Detect which cell encompasses the target text, then output its (X, Y) center coordinate. 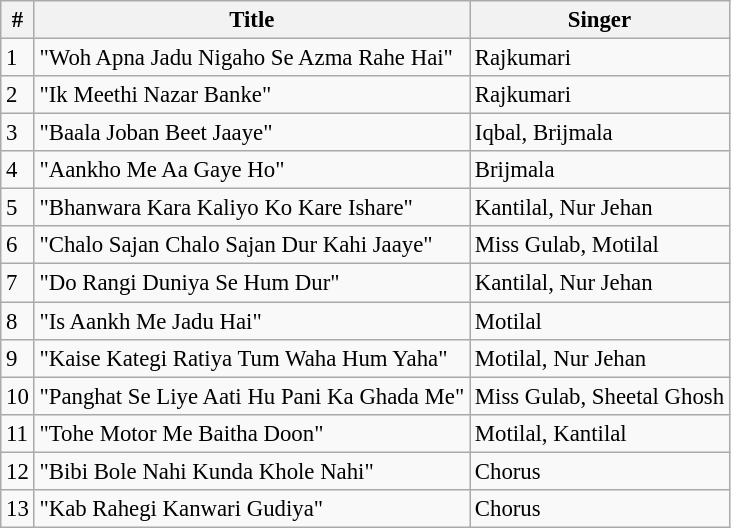
Motilal (600, 321)
Brijmala (600, 170)
"Ik Meethi Nazar Banke" (252, 95)
"Kaise Kategi Ratiya Tum Waha Hum Yaha" (252, 358)
10 (18, 396)
Miss Gulab, Motilal (600, 245)
# (18, 20)
"Chalo Sajan Chalo Sajan Dur Kahi Jaaye" (252, 245)
7 (18, 283)
8 (18, 321)
13 (18, 509)
"Baala Joban Beet Jaaye" (252, 133)
3 (18, 133)
"Bibi Bole Nahi Kunda Khole Nahi" (252, 471)
Iqbal, Brijmala (600, 133)
"Do Rangi Duniya Se Hum Dur" (252, 283)
Title (252, 20)
6 (18, 245)
11 (18, 433)
Miss Gulab, Sheetal Ghosh (600, 396)
9 (18, 358)
"Aankho Me Aa Gaye Ho" (252, 170)
1 (18, 58)
"Panghat Se Liye Aati Hu Pani Ka Ghada Me" (252, 396)
12 (18, 471)
"Tohe Motor Me Baitha Doon" (252, 433)
4 (18, 170)
2 (18, 95)
Motilal, Nur Jehan (600, 358)
Singer (600, 20)
5 (18, 208)
"Bhanwara Kara Kaliyo Ko Kare Ishare" (252, 208)
"Is Aankh Me Jadu Hai" (252, 321)
Motilal, Kantilal (600, 433)
"Woh Apna Jadu Nigaho Se Azma Rahe Hai" (252, 58)
"Kab Rahegi Kanwari Gudiya" (252, 509)
